Identify which cell holds the provided text, then report its (X, Y) central coordinate. 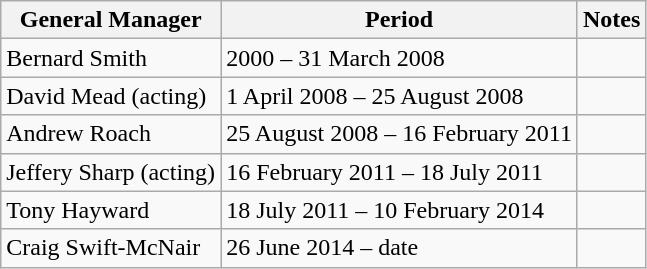
General Manager (111, 20)
Tony Hayward (111, 210)
26 June 2014 – date (400, 248)
Jeffery Sharp (acting) (111, 172)
Period (400, 20)
2000 – 31 March 2008 (400, 58)
David Mead (acting) (111, 96)
1 April 2008 – 25 August 2008 (400, 96)
Craig Swift-McNair (111, 248)
18 July 2011 – 10 February 2014 (400, 210)
Andrew Roach (111, 134)
25 August 2008 – 16 February 2011 (400, 134)
Notes (611, 20)
16 February 2011 – 18 July 2011 (400, 172)
Bernard Smith (111, 58)
